Provide the (x, y) coordinate of the cell's center where the given text is located.  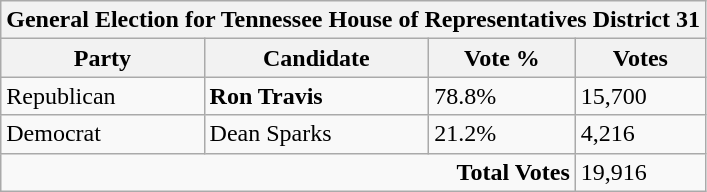
15,700 (640, 96)
General Election for Tennessee House of Representatives District 31 (354, 20)
4,216 (640, 134)
Vote % (502, 58)
78.8% (502, 96)
Votes (640, 58)
Total Votes (288, 172)
Ron Travis (316, 96)
Republican (102, 96)
Candidate (316, 58)
19,916 (640, 172)
Democrat (102, 134)
Party (102, 58)
21.2% (502, 134)
Dean Sparks (316, 134)
